Locate the cell with the specified text and output its [x, y] center coordinate. 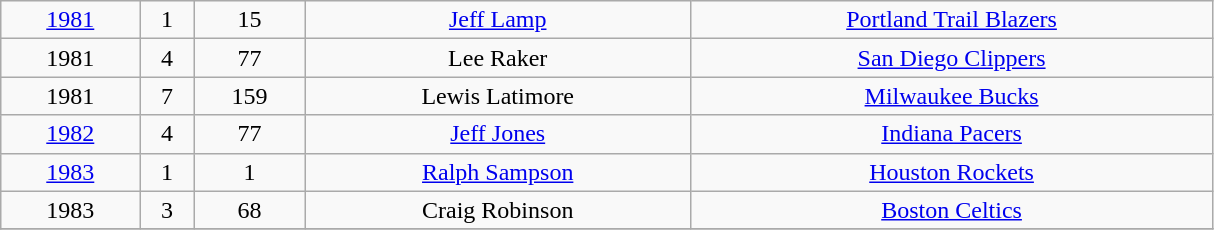
San Diego Clippers [951, 58]
Houston Rockets [951, 172]
68 [250, 210]
7 [167, 96]
Indiana Pacers [951, 134]
1982 [70, 134]
Portland Trail Blazers [951, 20]
Lee Raker [498, 58]
15 [250, 20]
Lewis Latimore [498, 96]
Craig Robinson [498, 210]
159 [250, 96]
Boston Celtics [951, 210]
Jeff Jones [498, 134]
Milwaukee Bucks [951, 96]
Jeff Lamp [498, 20]
3 [167, 210]
Ralph Sampson [498, 172]
